Return the [X, Y] coordinate for the center point of the cell that contains the specified text.  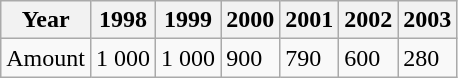
2000 [250, 20]
Year [46, 20]
790 [310, 58]
280 [428, 58]
1999 [188, 20]
2002 [368, 20]
900 [250, 58]
2003 [428, 20]
2001 [310, 20]
600 [368, 58]
Amount [46, 58]
1998 [122, 20]
